Pinpoint the cell where the given text exists, returning its [x, y] midpoint coordinate. 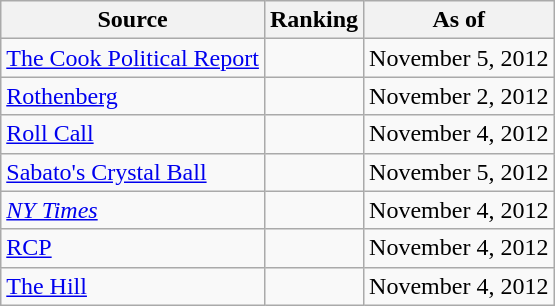
Ranking [314, 20]
As of [459, 20]
Sabato's Crystal Ball [133, 172]
Roll Call [133, 134]
November 2, 2012 [459, 96]
NY Times [133, 210]
RCP [133, 248]
Rothenberg [133, 96]
The Cook Political Report [133, 58]
Source [133, 20]
The Hill [133, 286]
